From the cell containing the given text, extract its center point as (x, y) coordinate. 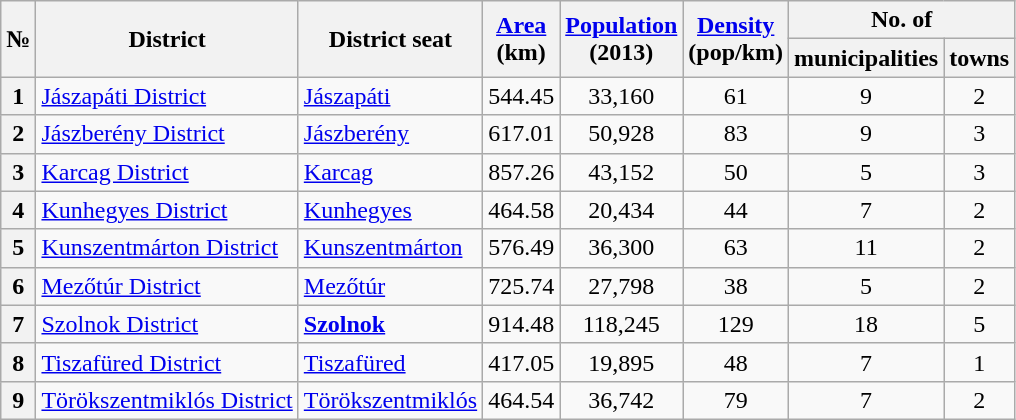
857.26 (522, 172)
11 (866, 248)
Szolnok (390, 324)
Kunszentmárton District (167, 248)
4 (18, 210)
43,152 (622, 172)
33,160 (622, 96)
44 (736, 210)
725.74 (522, 286)
63 (736, 248)
36,300 (622, 248)
Karcag District (167, 172)
Mezőtúr District (167, 286)
6 (18, 286)
Jászberény District (167, 134)
No. of (902, 20)
83 (736, 134)
544.45 (522, 96)
Mezőtúr (390, 286)
Kunhegyes (390, 210)
Kunhegyes District (167, 210)
Area(km) (522, 39)
Tiszafüred (390, 362)
District (167, 39)
Population(2013) (622, 39)
19,895 (622, 362)
Szolnok District (167, 324)
129 (736, 324)
towns (980, 58)
50,928 (622, 134)
61 (736, 96)
36,742 (622, 400)
617.01 (522, 134)
48 (736, 362)
Jászapáti (390, 96)
118,245 (622, 324)
38 (736, 286)
Density(pop/km) (736, 39)
№ (18, 39)
464.54 (522, 400)
Jászberény (390, 134)
576.49 (522, 248)
914.48 (522, 324)
18 (866, 324)
50 (736, 172)
Karcag (390, 172)
27,798 (622, 286)
464.58 (522, 210)
District seat (390, 39)
Tiszafüred District (167, 362)
Törökszentmiklós District (167, 400)
79 (736, 400)
Törökszentmiklós (390, 400)
8 (18, 362)
municipalities (866, 58)
417.05 (522, 362)
Kunszentmárton (390, 248)
20,434 (622, 210)
Jászapáti District (167, 96)
